Scan for the cell matching the given text and deliver its [x, y] coordinate at center. 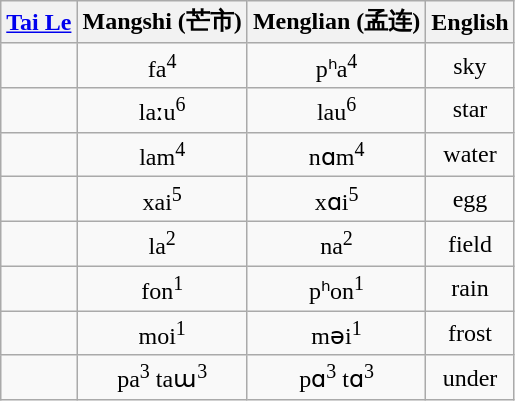
Menglian (孟连) [336, 22]
pʰa4 [336, 66]
xai5 [162, 200]
rain [470, 288]
fa4 [162, 66]
pa3 taɯ3 [162, 378]
laːu6 [162, 110]
xɑi5 [336, 200]
English [470, 22]
la2 [162, 244]
frost [470, 334]
Tai Le [39, 22]
water [470, 154]
nɑm4 [336, 154]
lam4 [162, 154]
sky [470, 66]
Mangshi (芒市) [162, 22]
pɑ3 tɑ3 [336, 378]
field [470, 244]
moi1 [162, 334]
under [470, 378]
star [470, 110]
lau6 [336, 110]
fon1 [162, 288]
məi1 [336, 334]
na2 [336, 244]
pʰon1 [336, 288]
egg [470, 200]
